Detect which cell encompasses the target text, then output its (X, Y) center coordinate. 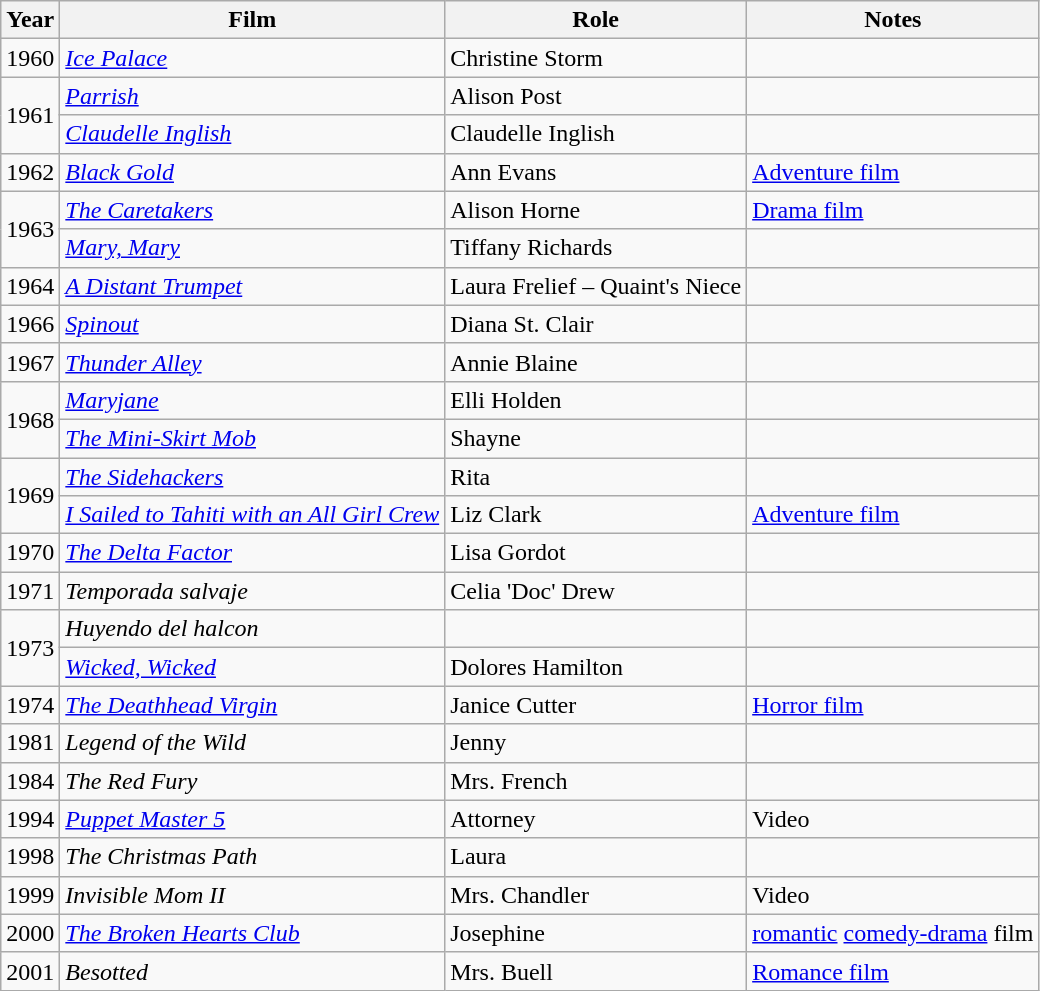
Legend of the Wild (252, 743)
1963 (30, 229)
Mary, Mary (252, 248)
Year (30, 20)
1962 (30, 172)
Thunder Alley (252, 362)
The Christmas Path (252, 857)
romantic comedy-drama film (893, 933)
Christine Storm (596, 58)
1984 (30, 781)
Attorney (596, 819)
Romance film (893, 971)
The Caretakers (252, 210)
Mrs. Chandler (596, 895)
2000 (30, 933)
Lisa Gordot (596, 553)
1973 (30, 648)
Mrs. French (596, 781)
Spinout (252, 324)
1998 (30, 857)
1964 (30, 286)
Mrs. Buell (596, 971)
Wicked, Wicked (252, 667)
Parrish (252, 96)
1961 (30, 115)
Tiffany Richards (596, 248)
Liz Clark (596, 515)
The Sidehackers (252, 477)
Drama film (893, 210)
Notes (893, 20)
The Delta Factor (252, 553)
Puppet Master 5 (252, 819)
Besotted (252, 971)
1970 (30, 553)
Black Gold (252, 172)
1960 (30, 58)
Role (596, 20)
Dolores Hamilton (596, 667)
Diana St. Clair (596, 324)
1969 (30, 496)
Ann Evans (596, 172)
1981 (30, 743)
Temporada salvaje (252, 591)
Maryjane (252, 400)
Laura Frelief – Quaint's Niece (596, 286)
Josephine (596, 933)
Elli Holden (596, 400)
1999 (30, 895)
Alison Horne (596, 210)
1974 (30, 705)
Annie Blaine (596, 362)
The Deathhead Virgin (252, 705)
Alison Post (596, 96)
Ice Palace (252, 58)
2001 (30, 971)
A Distant Trumpet (252, 286)
The Red Fury (252, 781)
1968 (30, 419)
Jenny (596, 743)
1994 (30, 819)
1967 (30, 362)
Invisible Mom II (252, 895)
Film (252, 20)
Rita (596, 477)
Janice Cutter (596, 705)
The Broken Hearts Club (252, 933)
Huyendo del halcon (252, 629)
Laura (596, 857)
I Sailed to Tahiti with an All Girl Crew (252, 515)
The Mini-Skirt Mob (252, 438)
1966 (30, 324)
1971 (30, 591)
Horror film (893, 705)
Celia 'Doc' Drew (596, 591)
Shayne (596, 438)
